Extract the (x, y) coordinate from the center of the cell holding the provided text.  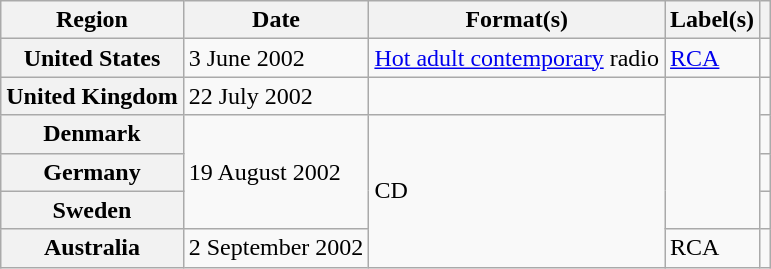
United States (92, 58)
22 July 2002 (276, 96)
Hot adult contemporary radio (517, 58)
19 August 2002 (276, 172)
Denmark (92, 134)
Format(s) (517, 20)
2 September 2002 (276, 248)
Region (92, 20)
United Kingdom (92, 96)
Label(s) (712, 20)
CD (517, 191)
Date (276, 20)
Germany (92, 172)
3 June 2002 (276, 58)
Sweden (92, 210)
Australia (92, 248)
